Find where the given text appears and provide that cell's center as [X, Y] coordinate. 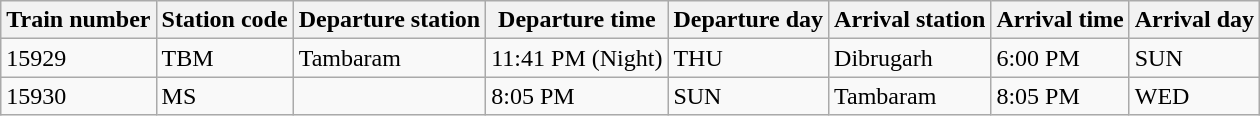
11:41 PM (Night) [577, 58]
6:00 PM [1060, 58]
TBM [224, 58]
Arrival day [1194, 20]
Dibrugarh [910, 58]
Arrival station [910, 20]
Departure station [390, 20]
MS [224, 96]
Train number [78, 20]
Arrival time [1060, 20]
15929 [78, 58]
THU [748, 58]
15930 [78, 96]
Station code [224, 20]
WED [1194, 96]
Departure day [748, 20]
Departure time [577, 20]
